Provide the [x, y] coordinate of the cell's center where the given text is located.  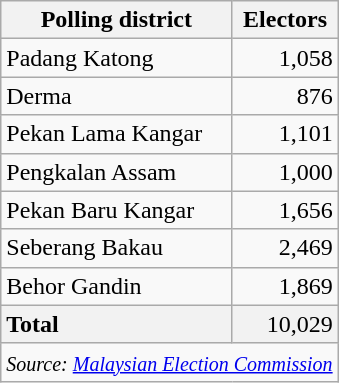
1,058 [285, 58]
Total [116, 324]
1,869 [285, 286]
Pekan Baru Kangar [116, 210]
Polling district [116, 20]
Seberang Bakau [116, 248]
876 [285, 96]
Electors [285, 20]
Source: Malaysian Election Commission [170, 362]
1,101 [285, 134]
Derma [116, 96]
10,029 [285, 324]
Behor Gandin [116, 286]
Pekan Lama Kangar [116, 134]
Padang Katong [116, 58]
1,000 [285, 172]
1,656 [285, 210]
2,469 [285, 248]
Pengkalan Assam [116, 172]
